Search for the cell housing the specified text and yield its [X, Y] center coordinate. 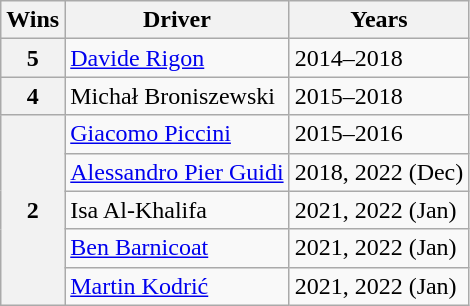
Alessandro Pier Guidi [177, 172]
Michał Broniszewski [177, 96]
5 [33, 58]
Martin Kodrić [177, 286]
Wins [33, 20]
Years [379, 20]
Driver [177, 20]
2014–2018 [379, 58]
2015–2016 [379, 134]
Ben Barnicoat [177, 248]
4 [33, 96]
2 [33, 210]
Davide Rigon [177, 58]
Giacomo Piccini [177, 134]
Isa Al-Khalifa [177, 210]
2015–2018 [379, 96]
2018, 2022 (Dec) [379, 172]
